Identify which cell holds the provided text, then report its (X, Y) central coordinate. 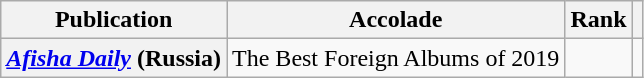
Afisha Daily (Russia) (114, 58)
Accolade (396, 20)
The Best Foreign Albums of 2019 (396, 58)
Rank (598, 20)
Publication (114, 20)
